For the text-containing cell, return its midpoint in (x, y) coordinate format. 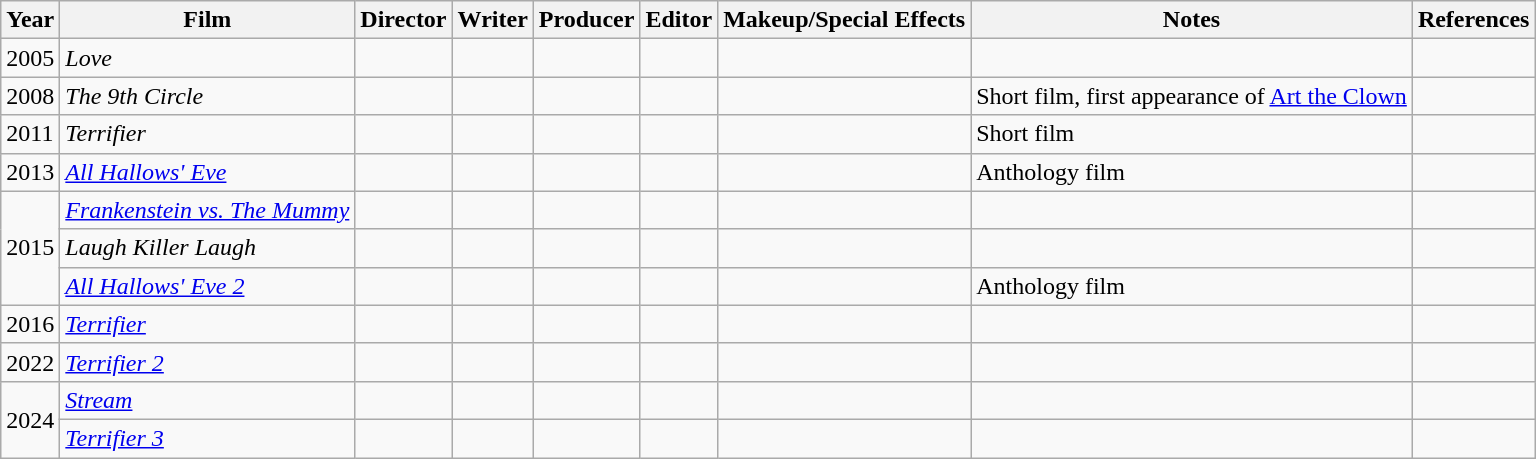
2011 (30, 134)
2005 (30, 58)
Stream (208, 400)
Director (404, 20)
2008 (30, 96)
2022 (30, 362)
Love (208, 58)
Laugh Killer Laugh (208, 248)
Year (30, 20)
Terrifier 2 (208, 362)
2013 (30, 172)
Notes (1192, 20)
All Hallows' Eve 2 (208, 286)
Writer (492, 20)
The 9th Circle (208, 96)
Editor (679, 20)
Frankenstein vs. The Mummy (208, 210)
2015 (30, 248)
Short film (1192, 134)
2024 (30, 419)
2016 (30, 324)
Film (208, 20)
References (1474, 20)
All Hallows' Eve (208, 172)
Short film, first appearance of Art the Clown (1192, 96)
Producer (586, 20)
Makeup/Special Effects (844, 20)
Terrifier 3 (208, 438)
